Return the (x, y) coordinate for the center point of the cell that contains the specified text.  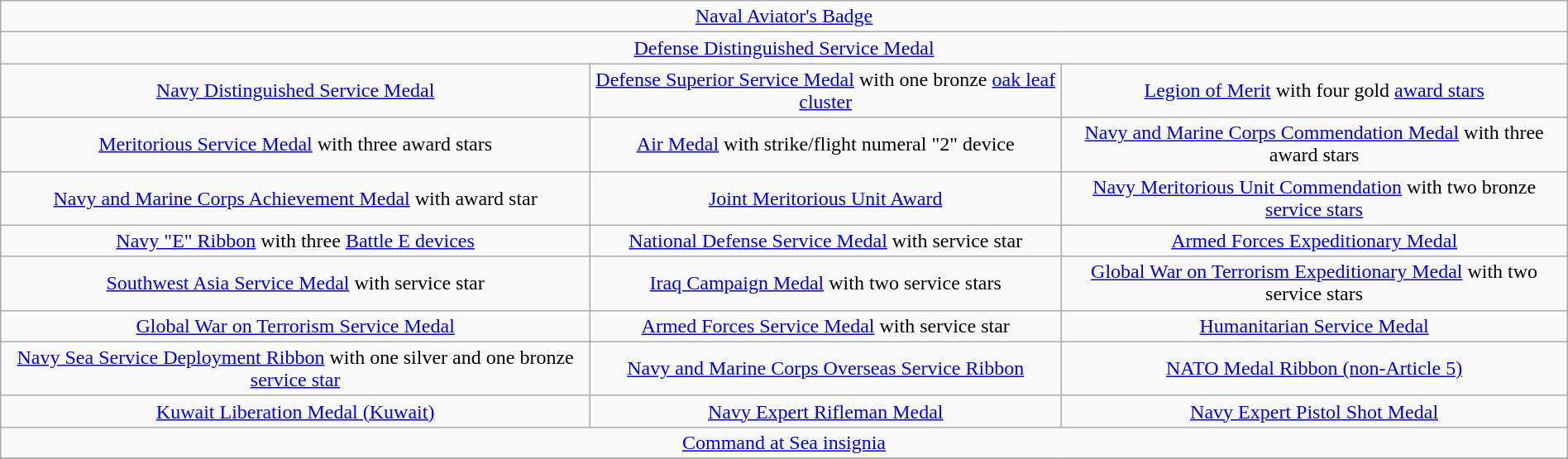
Global War on Terrorism Expeditionary Medal with two service stars (1314, 283)
Navy Expert Rifleman Medal (825, 411)
Southwest Asia Service Medal with service star (296, 283)
Navy and Marine Corps Commendation Medal with three award stars (1314, 144)
Joint Meritorious Unit Award (825, 198)
Armed Forces Service Medal with service star (825, 326)
Navy "E" Ribbon with three Battle E devices (296, 241)
Navy Expert Pistol Shot Medal (1314, 411)
National Defense Service Medal with service star (825, 241)
Armed Forces Expeditionary Medal (1314, 241)
Global War on Terrorism Service Medal (296, 326)
Navy Sea Service Deployment Ribbon with one silver and one bronze service star (296, 369)
Naval Aviator's Badge (784, 17)
Meritorious Service Medal with three award stars (296, 144)
Navy Distinguished Service Medal (296, 91)
Defense Distinguished Service Medal (784, 48)
Command at Sea insignia (784, 442)
Navy Meritorious Unit Commendation with two bronze service stars (1314, 198)
Kuwait Liberation Medal (Kuwait) (296, 411)
Defense Superior Service Medal with one bronze oak leaf cluster (825, 91)
Humanitarian Service Medal (1314, 326)
Legion of Merit with four gold award stars (1314, 91)
Iraq Campaign Medal with two service stars (825, 283)
Navy and Marine Corps Overseas Service Ribbon (825, 369)
Navy and Marine Corps Achievement Medal with award star (296, 198)
Air Medal with strike/flight numeral "2" device (825, 144)
NATO Medal Ribbon (non-Article 5) (1314, 369)
